Return the [x, y] coordinate for the center point of the cell that contains the specified text.  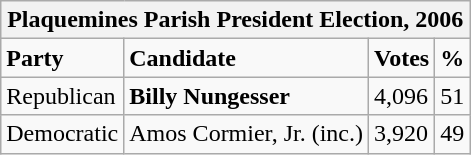
Republican [62, 96]
% [452, 58]
Democratic [62, 134]
Amos Cormier, Jr. (inc.) [246, 134]
51 [452, 96]
Billy Nungesser [246, 96]
Votes [401, 58]
4,096 [401, 96]
3,920 [401, 134]
Plaquemines Parish President Election, 2006 [236, 20]
Party [62, 58]
49 [452, 134]
Candidate [246, 58]
